Scan for the cell matching the given text and deliver its [x, y] coordinate at center. 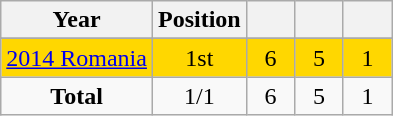
2014 Romania [77, 58]
1st [199, 58]
Year [77, 20]
1/1 [199, 96]
Position [199, 20]
Total [77, 96]
